Pinpoint the cell where the given text exists, returning its [x, y] midpoint coordinate. 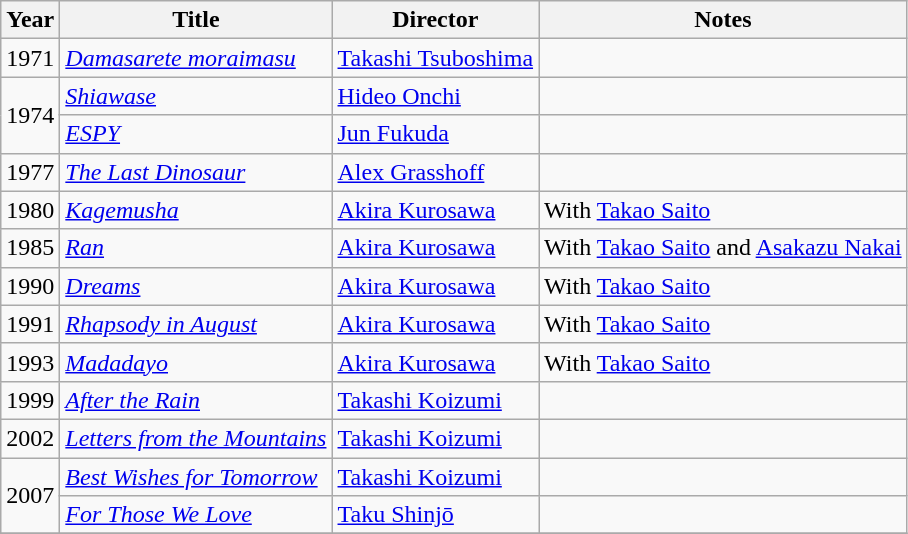
Taku Shinjō [436, 515]
Notes [724, 20]
1985 [30, 248]
Shiawase [196, 96]
1990 [30, 286]
Kagemusha [196, 210]
ESPY [196, 134]
Best Wishes for Tomorrow [196, 477]
Letters from the Mountains [196, 438]
Jun Fukuda [436, 134]
Alex Grasshoff [436, 172]
1993 [30, 362]
Director [436, 20]
Dreams [196, 286]
2007 [30, 496]
With Takao Saito and Asakazu Nakai [724, 248]
Year [30, 20]
Hideo Onchi [436, 96]
1991 [30, 324]
Title [196, 20]
1974 [30, 115]
Madadayo [196, 362]
1980 [30, 210]
1999 [30, 400]
The Last Dinosaur [196, 172]
2002 [30, 438]
After the Rain [196, 400]
1971 [30, 58]
Takashi Tsuboshima [436, 58]
Rhapsody in August [196, 324]
Ran [196, 248]
For Those We Love [196, 515]
1977 [30, 172]
Damasarete moraimasu [196, 58]
